Scan for the cell matching the given text and deliver its [x, y] coordinate at center. 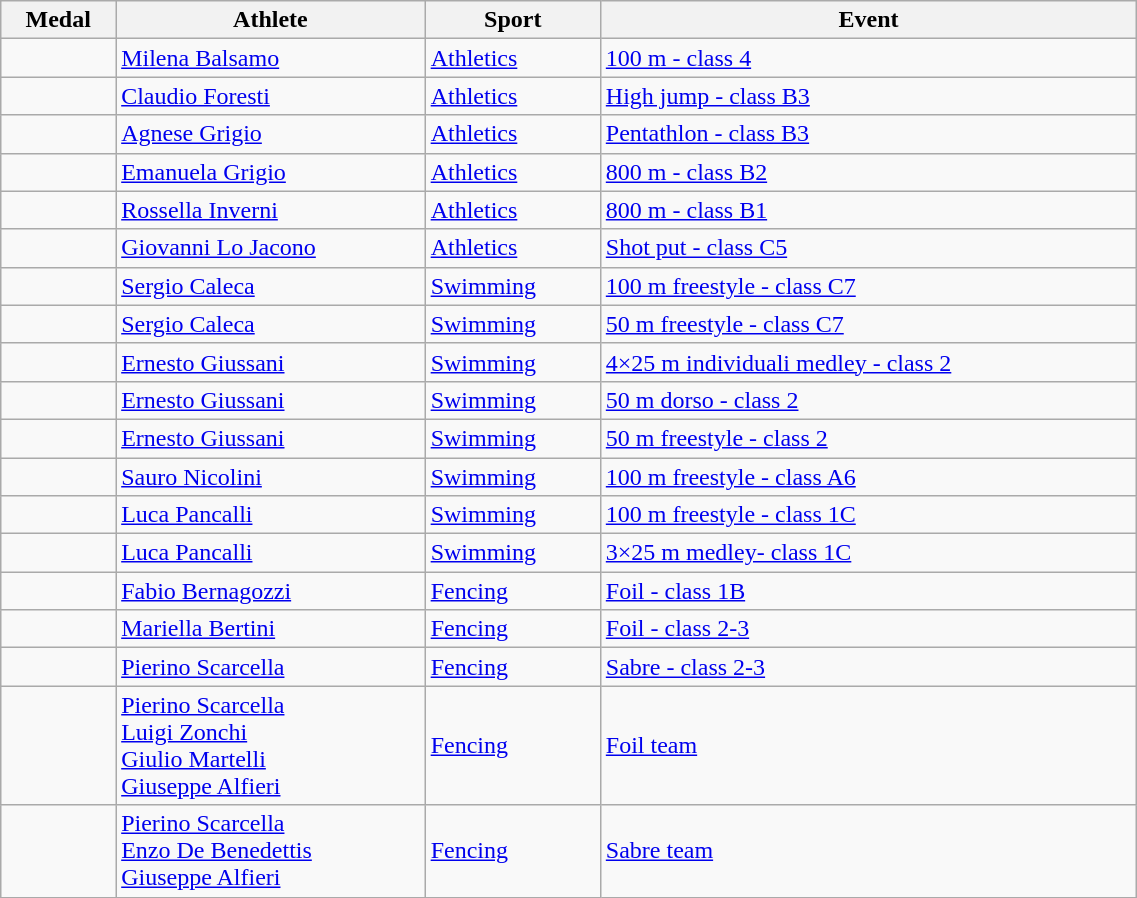
Event [868, 20]
50 m freestyle - class 2 [868, 438]
3×25 m medley- class 1C [868, 553]
Fabio Bernagozzi [270, 591]
50 m freestyle - class C7 [868, 324]
100 m - class 4 [868, 58]
Giovanni Lo Jacono [270, 248]
50 m dorso - class 2 [868, 400]
4×25 m individuali medley - class 2 [868, 362]
100 m freestyle - class 1C [868, 515]
Foil team [868, 746]
Medal [58, 20]
Foil - class 1B [868, 591]
Agnese Grigio [270, 134]
Pierino Scarcella [270, 667]
High jump - class B3 [868, 96]
Emanuela Grigio [270, 172]
Claudio Foresti [270, 96]
100 m freestyle - class C7 [868, 286]
Foil - class 2-3 [868, 629]
Mariella Bertini [270, 629]
800 m - class B2 [868, 172]
Milena Balsamo [270, 58]
Shot put - class C5 [868, 248]
Sabre team [868, 851]
Sauro Nicolini [270, 477]
Sport [512, 20]
800 m - class B1 [868, 210]
Pierino ScarcellaLuigi ZonchiGiulio MartelliGiuseppe Alfieri [270, 746]
Pierino ScarcellaEnzo De BenedettisGiuseppe Alfieri [270, 851]
Pentathlon - class B3 [868, 134]
Rossella Inverni [270, 210]
Sabre - class 2-3 [868, 667]
100 m freestyle - class A6 [868, 477]
Athlete [270, 20]
